Capture the cell that displays the provided text and extract its [x, y] central coordinate. 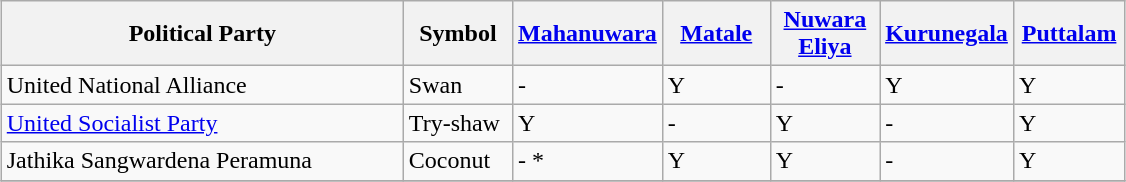
Mahanuwara [588, 34]
United National Alliance [202, 85]
Coconut [458, 161]
Political Party [202, 34]
Puttalam [1068, 34]
Kurunegala [947, 34]
Jathika Sangwardena Peramuna [202, 161]
Matale [716, 34]
Symbol [458, 34]
Nuwara Eliya [824, 34]
United Socialist Party [202, 123]
Try-shaw [458, 123]
- * [588, 161]
Swan [458, 85]
